Locate the cell with the specified text and output its (X, Y) center coordinate. 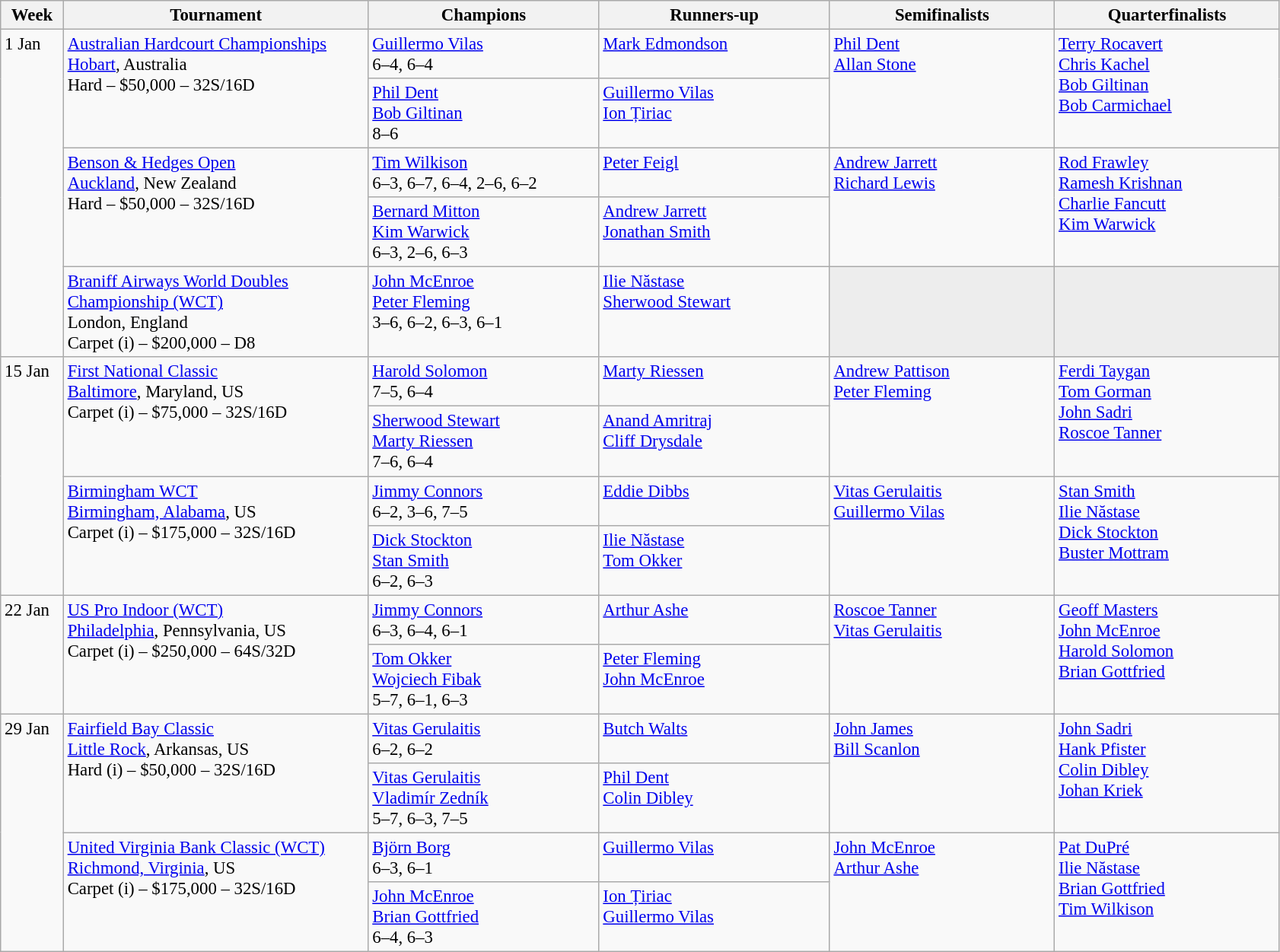
Champions (484, 15)
Mark Edmondson (714, 55)
John James Bill Scanlon (942, 773)
Tournament (216, 15)
John Sadri Hank Pfister Colin Dibley Johan Kriek (1167, 773)
Ferdi Taygan Tom Gorman John Sadri Roscoe Tanner (1167, 417)
Marty Riessen (714, 382)
Andrew Pattison Peter Fleming (942, 417)
United Virginia Bank Classic (WCT) Richmond, Virginia, US Carpet (i) – $175,000 – 32S/16D (216, 892)
Arthur Ashe (714, 619)
Phil Dent Allan Stone (942, 89)
Geoff Masters John McEnroe Harold Solomon Brian Gottfried (1167, 654)
Fairfield Bay Classic Little Rock, Arkansas, US Hard (i) – $50,000 – 32S/16D (216, 773)
Roscoe Tanner Vitas Gerulaitis (942, 654)
Butch Walts (714, 738)
Semifinalists (942, 15)
Birmingham WCT Birmingham, Alabama, US Carpet (i) – $175,000 – 32S/16D (216, 536)
Braniff Airways World Doubles Championship (WCT) London, England Carpet (i) – $200,000 – D8 (216, 312)
Peter Feigl (714, 174)
Dick Stockton Stan Smith 6–2, 6–3 (484, 560)
Australian Hardcourt Championships Hobart, Australia Hard – $50,000 – 32S/16D (216, 89)
Anand Amritraj Cliff Drysdale (714, 441)
15 Jan (32, 476)
Andrew Jarrett Jonathan Smith (714, 232)
Vitas Gerulaitis 6–2, 6–2 (484, 738)
Terry Rocavert Chris Kachel Bob Giltinan Bob Carmichael (1167, 89)
Vitas Gerulaitis Guillermo Vilas (942, 536)
Phil Dent Colin Dibley (714, 798)
Peter Fleming John McEnroe (714, 679)
29 Jan (32, 833)
Rod Frawley Ramesh Krishnan Charlie Fancutt Kim Warwick (1167, 208)
Stan Smith Ilie Năstase Dick Stockton Buster Mottram (1167, 536)
John McEnroe Arthur Ashe (942, 892)
Bernard Mitton Kim Warwick6–3, 2–6, 6–3 (484, 232)
Phil Dent Bob Giltinan8–6 (484, 113)
Vitas Gerulaitis Vladimír Zedník 5–7, 6–3, 7–5 (484, 798)
Ilie Năstase Sherwood Stewart (714, 312)
Week (32, 15)
Tom Okker Wojciech Fibak 5–7, 6–1, 6–3 (484, 679)
First National Classic Baltimore, Maryland, US Carpet (i) – $75,000 – 32S/16D (216, 417)
Harold Solomon 7–5, 6–4 (484, 382)
Björn Borg 6–3, 6–1 (484, 857)
Runners-up (714, 15)
Guillermo Vilas (714, 857)
John McEnroe Brian Gottfried 6–4, 6–3 (484, 917)
1 Jan (32, 193)
Tim Wilkison6–3, 6–7, 6–4, 2–6, 6–2 (484, 174)
Andrew Jarrett Richard Lewis (942, 208)
Guillermo Vilas Ion Țiriac (714, 113)
Quarterfinalists (1167, 15)
Jimmy Connors 6–3, 6–4, 6–1 (484, 619)
Benson & Hedges Open Auckland, New ZealandHard – $50,000 – 32S/16D (216, 208)
Eddie Dibbs (714, 501)
Jimmy Connors 6–2, 3–6, 7–5 (484, 501)
Ilie Năstase Tom Okker (714, 560)
Guillermo Vilas6–4, 6–4 (484, 55)
22 Jan (32, 654)
John McEnroe Peter Fleming 3–6, 6–2, 6–3, 6–1 (484, 312)
Ion Țiriac Guillermo Vilas (714, 917)
Sherwood Stewart Marty Riessen 7–6, 6–4 (484, 441)
Pat DuPré Ilie Năstase Brian Gottfried Tim Wilkison (1167, 892)
US Pro Indoor (WCT) Philadelphia, Pennsylvania, US Carpet (i) – $250,000 – 64S/32D (216, 654)
